Output the (x, y) coordinate of the center of the cell containing the given text.  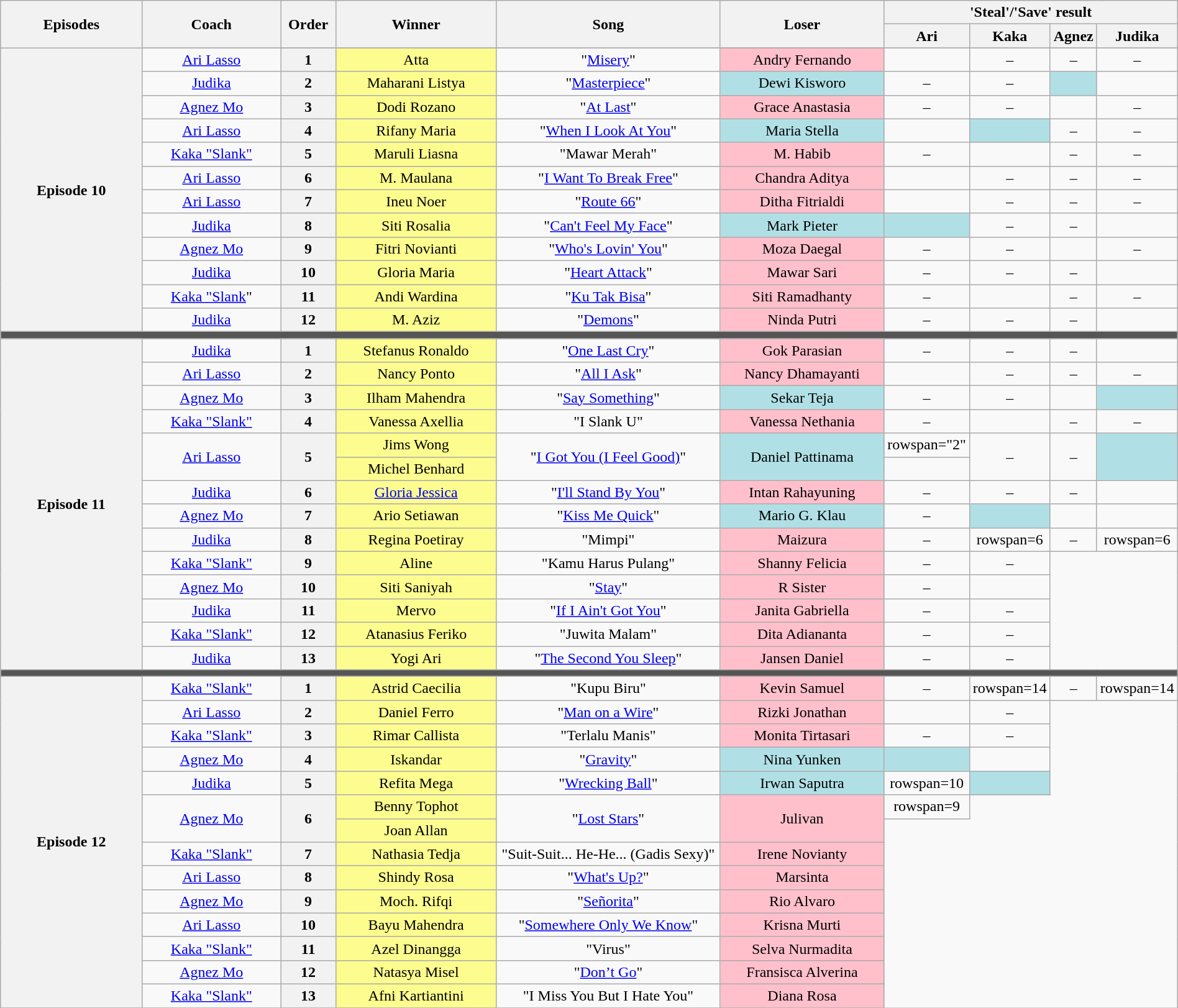
Gloria Maria (416, 272)
"All I Ask" (608, 374)
Andi Wardina (416, 296)
Monita Tirtasari (802, 736)
Aline (416, 563)
"Demons" (608, 320)
M. Habib (802, 154)
Order (308, 24)
"Route 66" (608, 201)
"When I Look At You" (608, 131)
Shanny Felicia (802, 563)
Irene Novianty (802, 854)
Dita Adiananta (802, 634)
Vanessa Nethania (802, 421)
Daniel Ferro (416, 712)
Moch. Rifqi (416, 901)
"Kiss Me Quick" (608, 516)
rowspan=10 (927, 783)
Marsinta (802, 877)
Maria Stella (802, 131)
Atanasius Feriko (416, 634)
Ario Setiawan (416, 516)
"I Slank U" (608, 421)
Nathasia Tedja (416, 854)
Coach (211, 24)
rowspan="2" (927, 445)
Rizki Jonathan (802, 712)
"I Got You (I Feel Good)" (608, 457)
Nancy Ponto (416, 374)
Intan Rahayuning (802, 492)
"Masterpiece" (608, 83)
Daniel Pattinama (802, 457)
Kaka (1010, 36)
"Who's Lovin' You" (608, 249)
Gok Parasian (802, 351)
"Can't Feel My Face" (608, 225)
"Kamu Harus Pulang" (608, 563)
Iskandar (416, 759)
"I'll Stand By You" (608, 492)
"One Last Cry" (608, 351)
"Wrecking Ball" (608, 783)
R Sister (802, 587)
"Lost Stars" (608, 818)
Moza Daegal (802, 249)
Gloria Jessica (416, 492)
"Stay" (608, 587)
"Terlalu Manis" (608, 736)
Song (608, 24)
"At Last" (608, 107)
Siti Ramadhanty (802, 296)
rowspan=9 (927, 807)
Refita Mega (416, 783)
"Misery" (608, 60)
"Mimpi" (608, 539)
Nina Yunken (802, 759)
Maizura (802, 539)
Vanessa Axellia (416, 421)
Ineu Noer (416, 201)
M. Maulana (416, 178)
Jansen Daniel (802, 658)
Siti Saniyah (416, 587)
Stefanus Ronaldo (416, 351)
Julivan (802, 818)
Bayu Mahendra (416, 925)
Rimar Callista (416, 736)
"Say Something" (608, 398)
Afni Kartiantini (416, 996)
Ninda Putri (802, 320)
Regina Poetiray (416, 539)
"I Want To Break Free" (608, 178)
"Suit-Suit... He-He... (Gadis Sexy)" (608, 854)
"The Second You Sleep" (608, 658)
"Juwita Malam" (608, 634)
Diana Rosa (802, 996)
"Gravity" (608, 759)
Dewi Kisworo (802, 83)
Joan Allan (416, 830)
Rio Alvaro (802, 901)
Ilham Mahendra (416, 398)
Loser (802, 24)
Azel Dinangga (416, 948)
Rifany Maria (416, 131)
'Steal'/'Save' result (1031, 12)
Mario G. Klau (802, 516)
"Ku Tak Bisa" (608, 296)
"Heart Attack" (608, 272)
"Kupu Biru" (608, 689)
Episode 10 (71, 190)
Nancy Dhamayanti (802, 374)
Ditha Fitrialdi (802, 201)
Ari (927, 36)
Andry Fernando (802, 60)
Selva Nurmadita (802, 948)
Mervo (416, 610)
Sekar Teja (802, 398)
"What's Up?" (608, 877)
Episode 11 (71, 505)
"Man on a Wire" (608, 712)
Siti Rosalia (416, 225)
Shindy Rosa (416, 877)
Atta (416, 60)
"Somewhere Only We Know" (608, 925)
Jims Wong (416, 445)
Maruli Liasna (416, 154)
Dodi Rozano (416, 107)
"Don’t Go" (608, 972)
Chandra Aditya (802, 178)
Agnez (1074, 36)
Mawar Sari (802, 272)
Fitri Novianti (416, 249)
Janita Gabriella (802, 610)
"Mawar Merah" (608, 154)
Episode 12 (71, 843)
Grace Anastasia (802, 107)
Episodes (71, 24)
Benny Tophot (416, 807)
Krisna Murti (802, 925)
"Virus" (608, 948)
"If I Ain't Got You" (608, 610)
Yogi Ari (416, 658)
Kevin Samuel (802, 689)
"I Miss You But I Hate You" (608, 996)
Natasya Misel (416, 972)
"Señorita" (608, 901)
Michel Benhard (416, 469)
Maharani Listya (416, 83)
Astrid Caecilia (416, 689)
Winner (416, 24)
Irwan Saputra (802, 783)
Mark Pieter (802, 225)
Fransisca Alverina (802, 972)
M. Aziz (416, 320)
